From the cell containing the given text, extract its center point as [X, Y] coordinate. 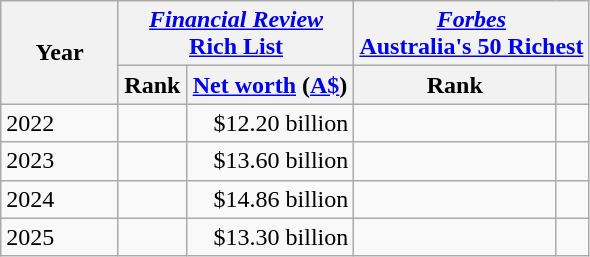
$13.30 billion [270, 237]
Financial ReviewRich List [236, 34]
2024 [60, 199]
Year [60, 52]
2025 [60, 237]
2023 [60, 161]
$13.60 billion [270, 161]
2022 [60, 123]
$14.86 billion [270, 199]
Net worth (A$) [270, 85]
ForbesAustralia's 50 Richest [472, 34]
$12.20 billion [270, 123]
